Find where the given text appears and provide that cell's center as (X, Y) coordinate. 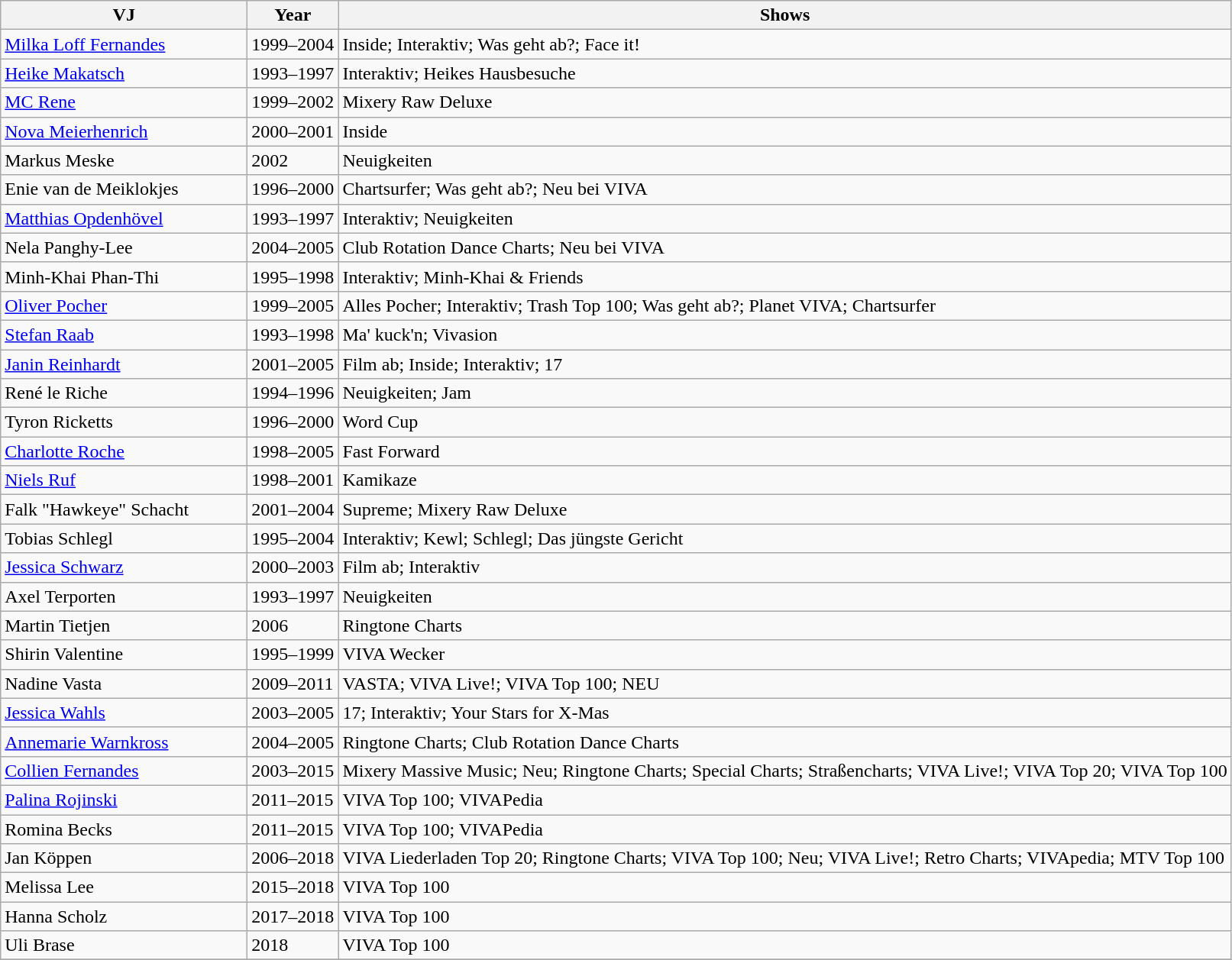
Martin Tietjen (124, 625)
Heike Makatsch (124, 73)
2006–2018 (293, 858)
Neuigkeiten; Jam (785, 393)
Chartsurfer; Was geht ab?; Neu bei VIVA (785, 189)
Inside (785, 131)
Nadine Vasta (124, 684)
MC Rene (124, 102)
1995–2004 (293, 538)
17; Interaktiv; Your Stars for X-Mas (785, 713)
Annemarie Warnkross (124, 742)
Jessica Wahls (124, 713)
Film ab; Inside; Interaktiv; 17 (785, 364)
Matthias Opdenhövel (124, 218)
Melissa Lee (124, 887)
René le Riche (124, 393)
1995–1999 (293, 655)
Mixery Massive Music; Neu; Ringtone Charts; Special Charts; Straßencharts; VIVA Live!; VIVA Top 20; VIVA Top 100 (785, 771)
Club Rotation Dance Charts; Neu bei VIVA (785, 247)
1998–2001 (293, 480)
2003–2015 (293, 771)
Oliver Pocher (124, 305)
2000–2001 (293, 131)
Axel Terporten (124, 596)
Fast Forward (785, 451)
Charlotte Roche (124, 451)
2015–2018 (293, 887)
Palina Rojinski (124, 800)
Mixery Raw Deluxe (785, 102)
Falk "Hawkeye" Schacht (124, 509)
Tobias Schlegl (124, 538)
Alles Pocher; Interaktiv; Trash Top 100; Was geht ab?; Planet VIVA; Chartsurfer (785, 305)
Interaktiv; Heikes Hausbesuche (785, 73)
1995–1998 (293, 276)
Year (293, 15)
Interaktiv; Minh-Khai & Friends (785, 276)
Niels Ruf (124, 480)
Inside; Interaktiv; Was geht ab?; Face it! (785, 44)
Ringtone Charts; Club Rotation Dance Charts (785, 742)
Ringtone Charts (785, 625)
2001–2004 (293, 509)
Film ab; Interaktiv (785, 567)
VASTA; VIVA Live!; VIVA Top 100; NEU (785, 684)
Tyron Ricketts (124, 422)
Ma' kuck'n; Vivasion (785, 335)
2006 (293, 625)
Word Cup (785, 422)
2003–2005 (293, 713)
Nela Panghy-Lee (124, 247)
1998–2005 (293, 451)
Stefan Raab (124, 335)
2017–2018 (293, 916)
2009–2011 (293, 684)
VJ (124, 15)
Janin Reinhardt (124, 364)
Collien Fernandes (124, 771)
Shows (785, 15)
2018 (293, 945)
Jan Köppen (124, 858)
Supreme; Mixery Raw Deluxe (785, 509)
Uli Brase (124, 945)
VIVA Wecker (785, 655)
Interaktiv; Neuigkeiten (785, 218)
Markus Meske (124, 160)
Romina Becks (124, 829)
Enie van de Meiklokjes (124, 189)
Interaktiv; Kewl; Schlegl; Das jüngste Gericht (785, 538)
1999–2004 (293, 44)
Minh-Khai Phan-Thi (124, 276)
1999–2002 (293, 102)
1994–1996 (293, 393)
Shirin Valentine (124, 655)
Hanna Scholz (124, 916)
Milka Loff Fernandes (124, 44)
Jessica Schwarz (124, 567)
1993–1998 (293, 335)
2001–2005 (293, 364)
2002 (293, 160)
2000–2003 (293, 567)
VIVA Liederladen Top 20; Ringtone Charts; VIVA Top 100; Neu; VIVA Live!; Retro Charts; VIVApedia; MTV Top 100 (785, 858)
1999–2005 (293, 305)
Kamikaze (785, 480)
Nova Meierhenrich (124, 131)
